Detect which cell encompasses the target text, then output its [x, y] center coordinate. 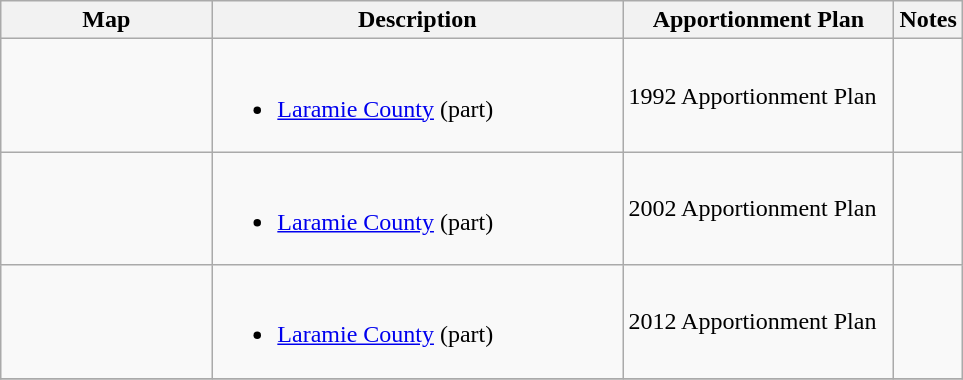
Notes [928, 20]
2012 Apportionment Plan [758, 322]
Description [418, 20]
Apportionment Plan [758, 20]
1992 Apportionment Plan [758, 96]
Map [106, 20]
2002 Apportionment Plan [758, 208]
